Determine the [X, Y] coordinate at the center of the cell enclosing the given text.  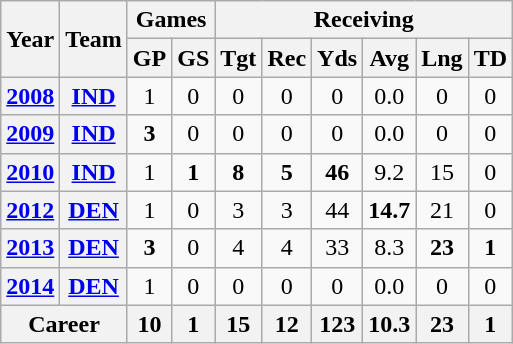
Receiving [364, 20]
2010 [30, 172]
123 [338, 324]
2012 [30, 210]
21 [442, 210]
5 [287, 172]
TD [490, 58]
44 [338, 210]
2013 [30, 248]
2008 [30, 96]
10.3 [390, 324]
14.7 [390, 210]
8 [238, 172]
Career [64, 324]
Rec [287, 58]
Avg [390, 58]
9.2 [390, 172]
Games [170, 20]
Team [94, 39]
Lng [442, 58]
Tgt [238, 58]
2009 [30, 134]
GP [149, 58]
GS [194, 58]
Yds [338, 58]
10 [149, 324]
2014 [30, 286]
12 [287, 324]
Year [30, 39]
46 [338, 172]
33 [338, 248]
8.3 [390, 248]
